Capture the cell that displays the provided text and extract its (X, Y) central coordinate. 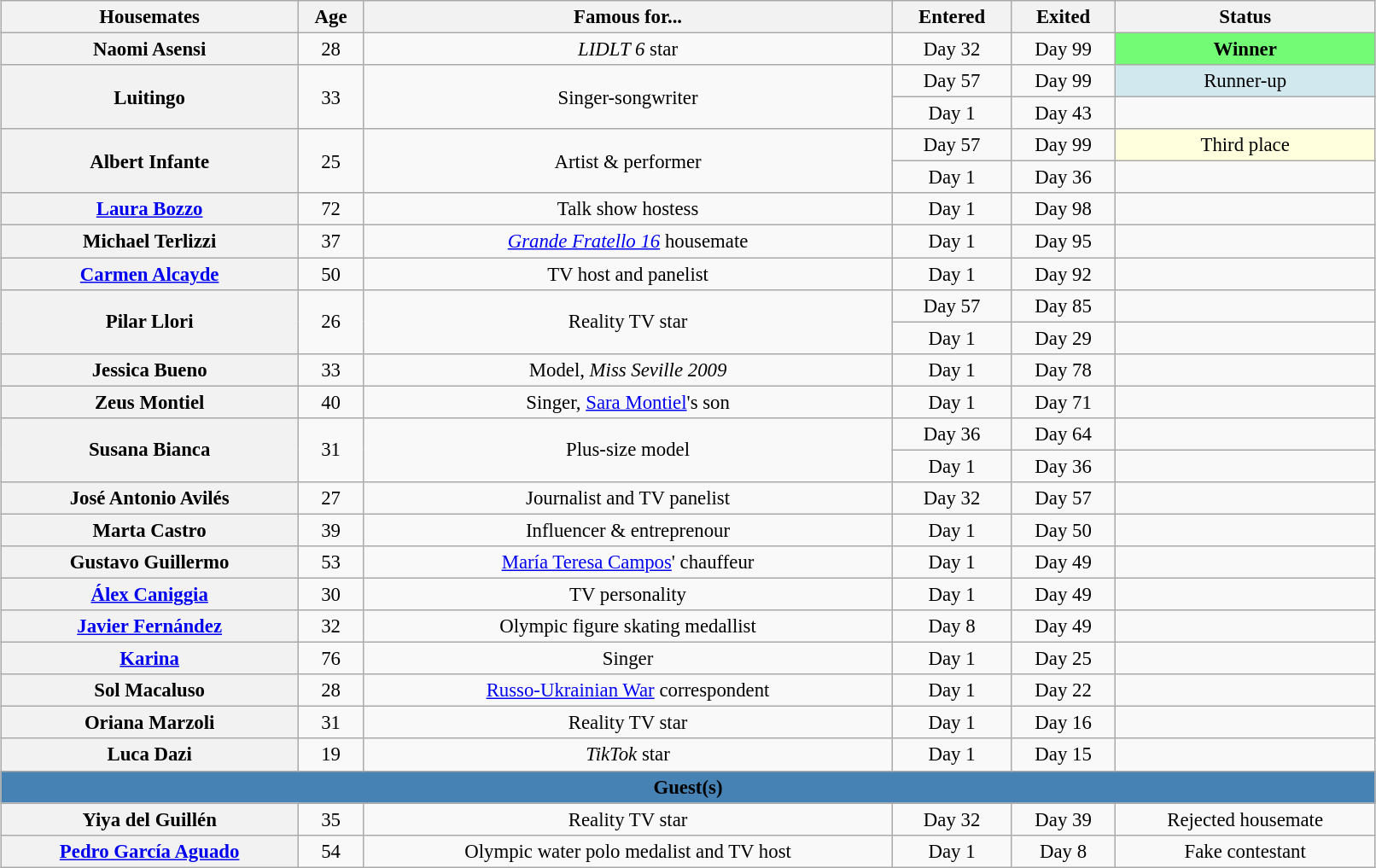
Luitingo (149, 97)
Grande Fratello 16 housemate (628, 242)
Karina (149, 659)
25 (330, 160)
Sol Macaluso (149, 690)
Yiya del Guillén (149, 819)
Marta Castro (149, 530)
Rejected housemate (1245, 819)
Day 92 (1064, 274)
Influencer & entreprenour (628, 530)
LIDLT 6 star (628, 49)
Russo-Ukrainian War correspondent (628, 690)
Day 71 (1064, 402)
Talk show hostess (628, 209)
Susana Bianca (149, 449)
Guest(s) (688, 787)
76 (330, 659)
Singer (628, 659)
50 (330, 274)
30 (330, 594)
Luca Dazi (149, 754)
39 (330, 530)
Zeus Montiel (149, 402)
Albert Infante (149, 160)
Entered (952, 17)
54 (330, 851)
Age (330, 17)
Day 64 (1064, 434)
72 (330, 209)
María Teresa Campos' chauffeur (628, 562)
Jessica Bueno (149, 370)
TikTok star (628, 754)
Housemates (149, 17)
Journalist and TV panelist (628, 498)
Artist & performer (628, 160)
Plus-size model (628, 449)
Javier Fernández (149, 626)
40 (330, 402)
37 (330, 242)
Michael Terlizzi (149, 242)
TV personality (628, 594)
Status (1245, 17)
Pilar Llori (149, 321)
Runner-up (1245, 81)
Third place (1245, 145)
53 (330, 562)
Carmen Alcayde (149, 274)
19 (330, 754)
32 (330, 626)
Naomi Asensi (149, 49)
Exited (1064, 17)
Day 16 (1064, 723)
Day 39 (1064, 819)
Winner (1245, 49)
Olympic water polo medalist and TV host (628, 851)
Day 85 (1064, 306)
26 (330, 321)
Day 50 (1064, 530)
35 (330, 819)
Oriana Marzoli (149, 723)
José Antonio Avilés (149, 498)
Laura Bozzo (149, 209)
Day 98 (1064, 209)
Olympic figure skating medallist (628, 626)
Day 22 (1064, 690)
Singer-songwriter (628, 97)
Day 25 (1064, 659)
Day 15 (1064, 754)
Álex Caniggia (149, 594)
Model, Miss Seville 2009 (628, 370)
Gustavo Guillermo (149, 562)
Day 95 (1064, 242)
27 (330, 498)
Singer, Sara Montiel's son (628, 402)
Fake contestant (1245, 851)
Pedro García Aguado (149, 851)
Day 78 (1064, 370)
Day 43 (1064, 114)
TV host and panelist (628, 274)
Famous for... (628, 17)
Day 29 (1064, 338)
